Capture the cell that displays the provided text and extract its (x, y) central coordinate. 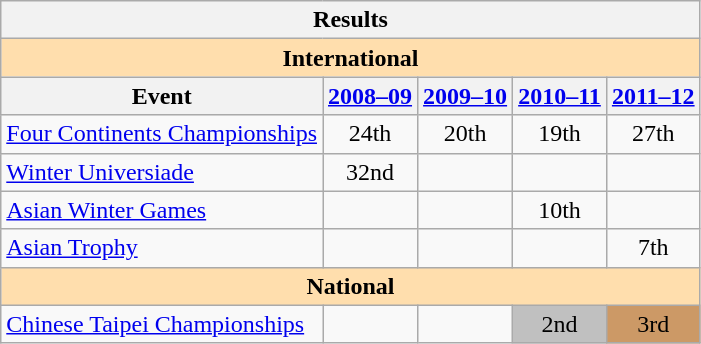
Winter Universiade (162, 172)
Event (162, 96)
24th (370, 134)
27th (653, 134)
2nd (560, 324)
20th (466, 134)
Asian Trophy (162, 248)
19th (560, 134)
Results (350, 20)
Asian Winter Games (162, 210)
International (350, 58)
7th (653, 248)
National (350, 286)
2011–12 (653, 96)
10th (560, 210)
Chinese Taipei Championships (162, 324)
2009–10 (466, 96)
2008–09 (370, 96)
Four Continents Championships (162, 134)
3rd (653, 324)
2010–11 (560, 96)
32nd (370, 172)
